Detect which cell encompasses the target text, then output its (X, Y) center coordinate. 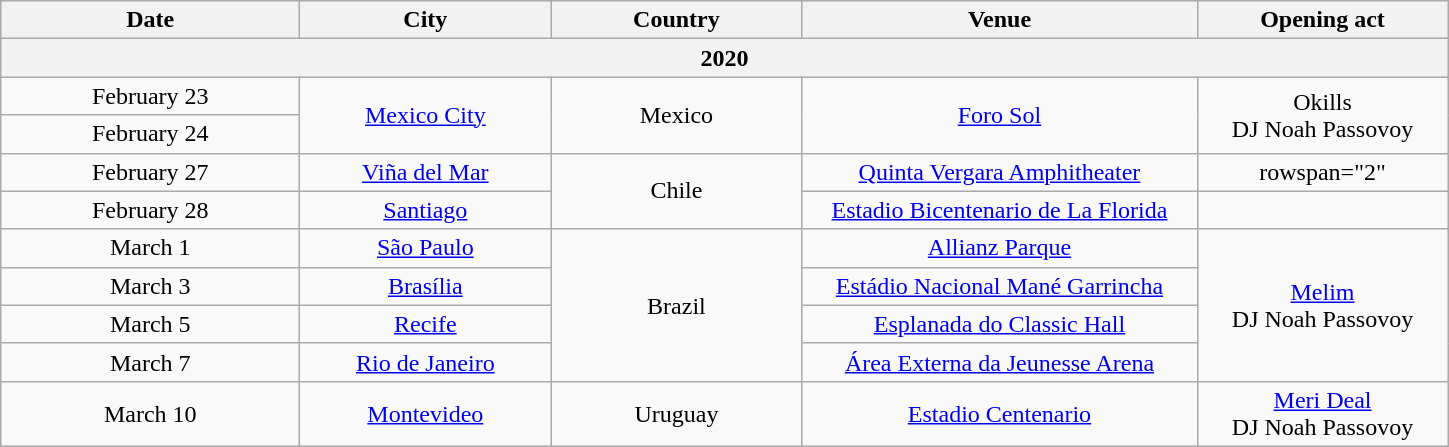
Mexico City (426, 115)
March 1 (150, 248)
City (426, 20)
Estadio Centenario (1000, 414)
MelimDJ Noah Passovoy (1322, 305)
2020 (724, 58)
Chile (676, 191)
Viña del Mar (426, 172)
Country (676, 20)
March 5 (150, 324)
São Paulo (426, 248)
Estádio Nacional Mané Garrincha (1000, 286)
Allianz Parque (1000, 248)
Quinta Vergara Amphitheater (1000, 172)
Mexico (676, 115)
Date (150, 20)
Opening act (1322, 20)
February 27 (150, 172)
Meri DealDJ Noah Passovoy (1322, 414)
Santiago (426, 210)
Recife (426, 324)
Venue (1000, 20)
OkillsDJ Noah Passovoy (1322, 115)
February 24 (150, 134)
Esplanada do Classic Hall (1000, 324)
February 28 (150, 210)
March 7 (150, 362)
Montevideo (426, 414)
Rio de Janeiro (426, 362)
rowspan="2" (1322, 172)
Foro Sol (1000, 115)
Brasília (426, 286)
Brazil (676, 305)
March 10 (150, 414)
February 23 (150, 96)
Estadio Bicentenario de La Florida (1000, 210)
March 3 (150, 286)
Uruguay (676, 414)
Área Externa da Jeunesse Arena (1000, 362)
